Detect which cell encompasses the target text, then output its [x, y] center coordinate. 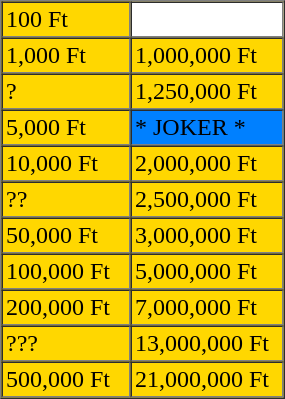
1,000,000 Ft [206, 56]
2,000,000 Ft [206, 164]
100,000 Ft [66, 272]
3,000,000 Ft [206, 236]
10,000 Ft [66, 164]
?? [66, 200]
500,000 Ft [66, 380]
50,000 Ft [66, 236]
1,250,000 Ft [206, 92]
7,000,000 Ft [206, 308]
1,000 Ft [66, 56]
* JOKER * [206, 128]
100 Ft [66, 20]
??? [66, 344]
200,000 Ft [66, 308]
13,000,000 Ft [206, 344]
5,000 Ft [66, 128]
5,000,000 Ft [206, 272]
21,000,000 Ft [206, 380]
2,500,000 Ft [206, 200]
? [66, 92]
